Determine the (X, Y) coordinate at the center of the cell enclosing the given text.  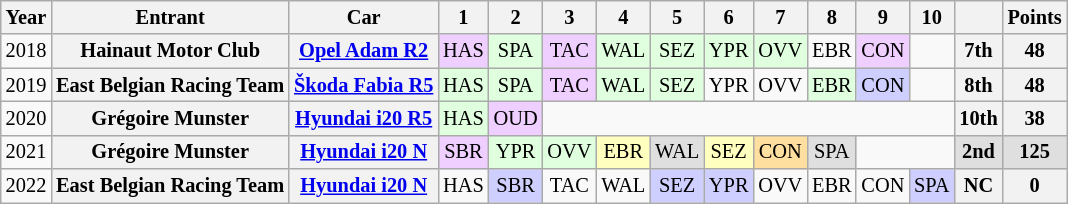
6 (728, 17)
7 (780, 17)
8th (978, 85)
125 (1035, 152)
Entrant (170, 17)
3 (569, 17)
Opel Adam R2 (364, 51)
0 (1035, 186)
NC (978, 186)
8 (832, 17)
Year (26, 17)
2nd (978, 152)
5 (677, 17)
Hainaut Motor Club (170, 51)
2019 (26, 85)
Škoda Fabia R5 (364, 85)
2022 (26, 186)
Hyundai i20 R5 (364, 118)
7th (978, 51)
Car (364, 17)
10 (932, 17)
9 (882, 17)
10th (978, 118)
38 (1035, 118)
1 (463, 17)
OUD (516, 118)
2020 (26, 118)
2 (516, 17)
2021 (26, 152)
4 (623, 17)
Points (1035, 17)
2018 (26, 51)
